Determine the [x, y] coordinate at the center of the cell enclosing the given text.  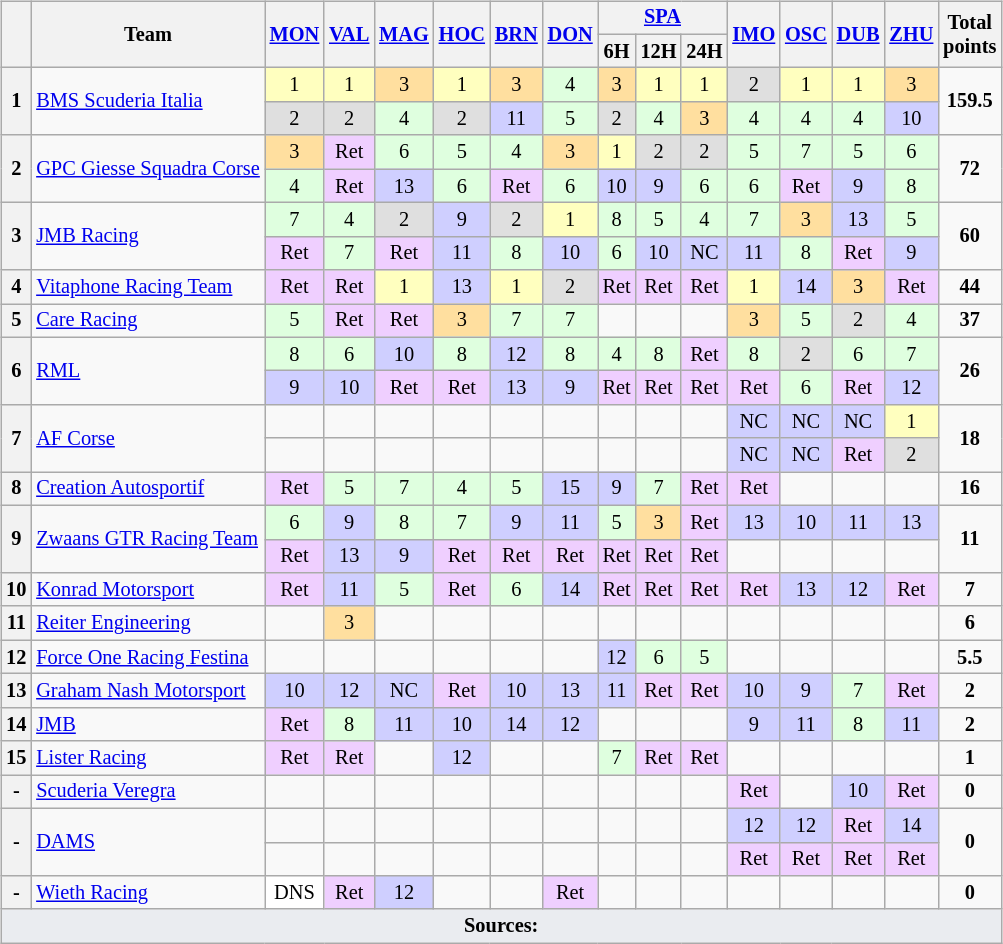
Reiter Engineering [148, 623]
DAMS [148, 842]
GPC Giesse Squadra Corse [148, 168]
72 [970, 168]
Konrad Motorsport [148, 590]
44 [970, 287]
DNS [295, 893]
26 [970, 370]
24H [704, 51]
60 [970, 236]
Vitaphone Racing Team [148, 287]
BRN [516, 34]
5.5 [970, 657]
Totalpoints [970, 34]
6H [617, 51]
Wieth Racing [148, 893]
Zwaans GTR Racing Team [148, 538]
Sources: [501, 926]
Force One Racing Festina [148, 657]
AF Corse [148, 438]
DUB [858, 34]
JMB [148, 724]
Lister Racing [148, 758]
Graham Nash Motorsport [148, 691]
Scuderia Veregra [148, 792]
MAG [404, 34]
ZHU [911, 34]
OSC [806, 34]
Care Racing [148, 321]
DON [570, 34]
VAL [349, 34]
159.5 [970, 102]
12H [659, 51]
JMB Racing [148, 236]
SPA [663, 18]
18 [970, 438]
HOC [462, 34]
37 [970, 321]
RML [148, 370]
Creation Autosportif [148, 489]
MON [295, 34]
16 [970, 489]
Team [148, 34]
IMO [754, 34]
BMS Scuderia Italia [148, 102]
